Output the (X, Y) coordinate of the center of the cell containing the given text.  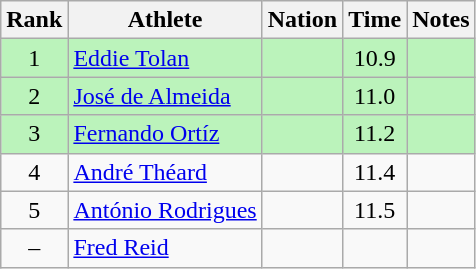
Eddie Tolan (165, 58)
11.0 (375, 96)
3 (34, 134)
José de Almeida (165, 96)
2 (34, 96)
11.4 (375, 172)
11.2 (375, 134)
António Rodrigues (165, 210)
Fernando Ortíz (165, 134)
Athlete (165, 20)
Time (375, 20)
4 (34, 172)
5 (34, 210)
Nation (302, 20)
1 (34, 58)
– (34, 248)
Notes (441, 20)
André Théard (165, 172)
11.5 (375, 210)
Fred Reid (165, 248)
10.9 (375, 58)
Rank (34, 20)
